Locate the cell with the specified text and output its (x, y) center coordinate. 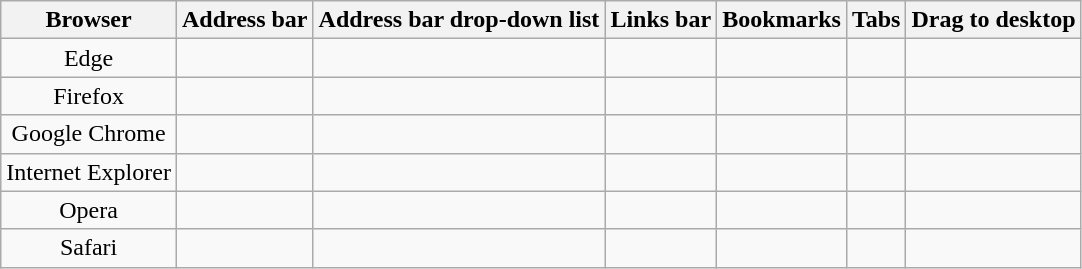
Google Chrome (89, 134)
Browser (89, 20)
Links bar (661, 20)
Safari (89, 248)
Edge (89, 58)
Internet Explorer (89, 172)
Opera (89, 210)
Address bar (244, 20)
Drag to desktop (994, 20)
Bookmarks (782, 20)
Address bar drop-down list (459, 20)
Tabs (876, 20)
Firefox (89, 96)
